Return (X, Y) of the center of cell containing provided text 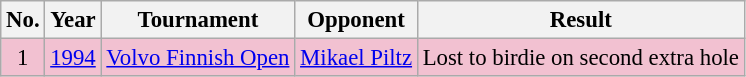
Year (73, 20)
Tournament (198, 20)
No. (23, 20)
Mikael Piltz (356, 58)
Result (580, 20)
Lost to birdie on second extra hole (580, 58)
Opponent (356, 20)
Volvo Finnish Open (198, 58)
1 (23, 58)
1994 (73, 58)
